Return [X, Y] of the center of cell containing provided text 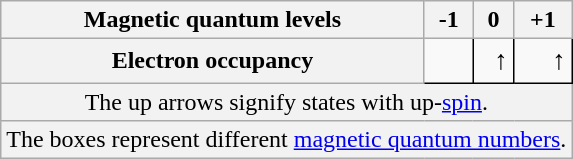
The boxes represent different magnetic quantum numbers. [286, 140]
Electron occupancy [212, 61]
The up arrows signify states with up-spin. [286, 102]
0 [494, 20]
-1 [448, 20]
+1 [543, 20]
Magnetic quantum levels [212, 20]
